Capture the cell that displays the provided text and extract its [x, y] central coordinate. 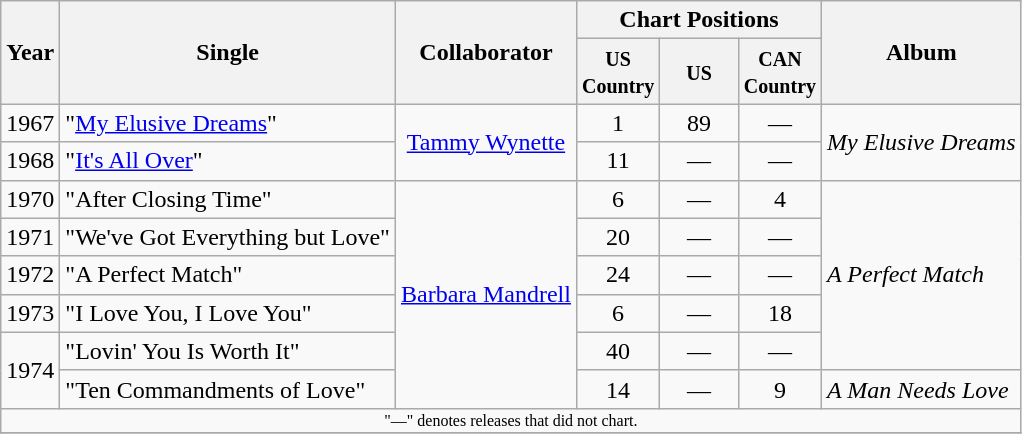
9 [780, 389]
Collaborator [486, 52]
Tammy Wynette [486, 142]
1974 [30, 370]
4 [780, 199]
1967 [30, 123]
1971 [30, 237]
A Perfect Match [922, 275]
Single [228, 52]
1973 [30, 313]
"Ten Commandments of Love" [228, 389]
40 [618, 351]
"A Perfect Match" [228, 275]
1972 [30, 275]
Chart Positions [698, 20]
1968 [30, 161]
24 [618, 275]
Barbara Mandrell [486, 294]
Album [922, 52]
18 [780, 313]
"—" denotes releases that did not chart. [511, 420]
Year [30, 52]
1 [618, 123]
"Lovin' You Is Worth It" [228, 351]
1970 [30, 199]
11 [618, 161]
"My Elusive Dreams" [228, 123]
My Elusive Dreams [922, 142]
"We've Got Everything but Love" [228, 237]
20 [618, 237]
"It's All Over" [228, 161]
"After Closing Time" [228, 199]
89 [700, 123]
14 [618, 389]
"I Love You, I Love You" [228, 313]
A Man Needs Love [922, 389]
US [700, 72]
CAN Country [780, 72]
US Country [618, 72]
